Pinpoint the cell where the given text exists, returning its [x, y] midpoint coordinate. 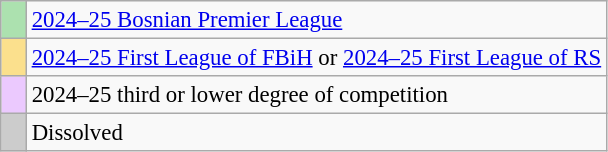
2024–25 First League of FBiH or 2024–25 First League of RS [316, 58]
2024–25 third or lower degree of competition [316, 95]
Dissolved [316, 133]
2024–25 Bosnian Premier League [316, 20]
